Capture the cell that displays the provided text and extract its [X, Y] central coordinate. 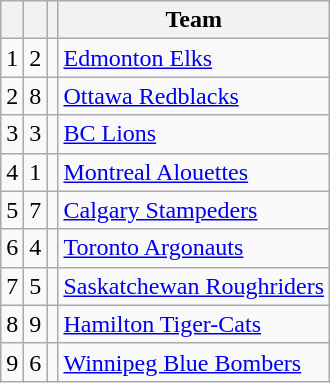
Team [194, 20]
Montreal Alouettes [194, 172]
Hamilton Tiger-Cats [194, 324]
Ottawa Redblacks [194, 96]
Saskatchewan Roughriders [194, 286]
Winnipeg Blue Bombers [194, 362]
Calgary Stampeders [194, 210]
BC Lions [194, 134]
Edmonton Elks [194, 58]
Toronto Argonauts [194, 248]
